Find where the given text appears and provide that cell's center as (X, Y) coordinate. 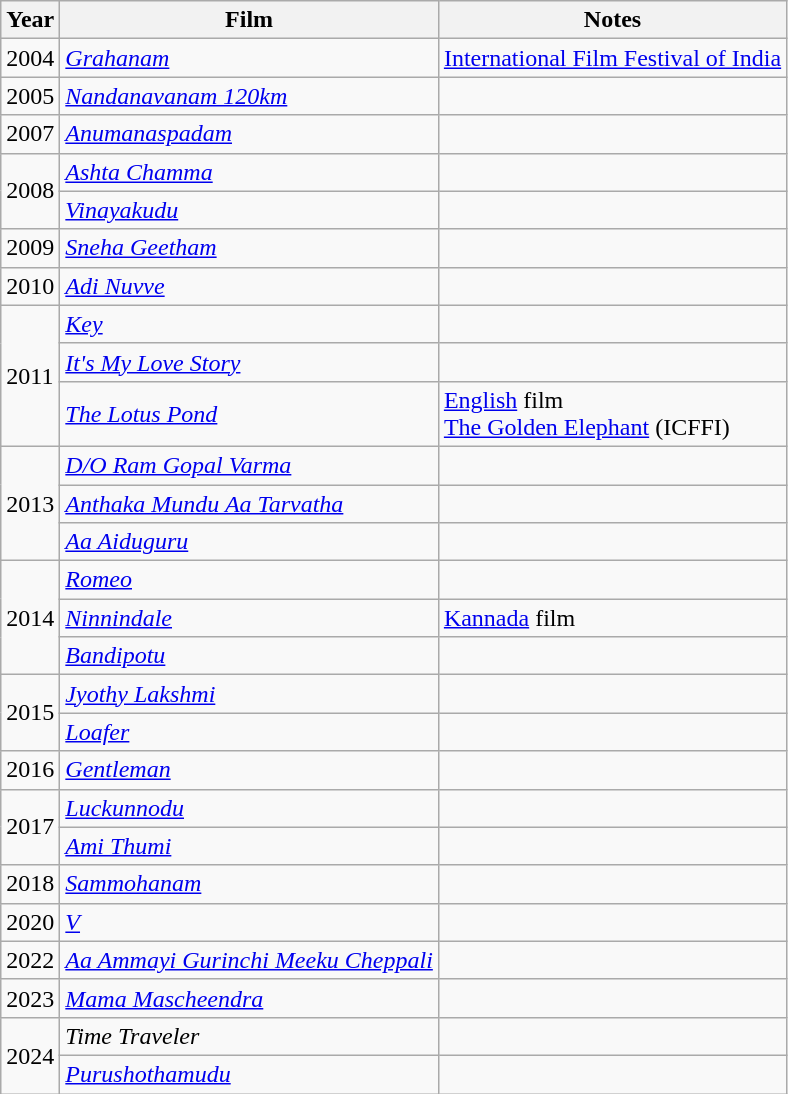
Loafer (250, 732)
Nandanavanam 120km (250, 96)
The Lotus Pond (250, 414)
2017 (30, 827)
D/O Ram Gopal Varma (250, 465)
2010 (30, 286)
Sneha Geetham (250, 248)
2005 (30, 96)
2016 (30, 770)
Sammohanam (250, 884)
2007 (30, 134)
Gentleman (250, 770)
V (250, 922)
2024 (30, 1055)
2015 (30, 713)
2014 (30, 618)
Year (30, 20)
Adi Nuvve (250, 286)
Ami Thumi (250, 846)
2020 (30, 922)
2009 (30, 248)
Aa Ammayi Gurinchi Meeku Cheppali (250, 960)
International Film Festival of India (612, 58)
Mama Mascheendra (250, 998)
It's My Love Story (250, 362)
Purushothamudu (250, 1074)
Bandipotu (250, 656)
Notes (612, 20)
Romeo (250, 580)
2004 (30, 58)
English filmThe Golden Elephant (ICFFI) (612, 414)
Film (250, 20)
2018 (30, 884)
Grahanam (250, 58)
Jyothy Lakshmi (250, 694)
Time Traveler (250, 1036)
2023 (30, 998)
2022 (30, 960)
Aa Aiduguru (250, 542)
2011 (30, 376)
Vinayakudu (250, 210)
Luckunnodu (250, 808)
Kannada film (612, 618)
2013 (30, 503)
Anumanaspadam (250, 134)
Ashta Chamma (250, 172)
Ninnindale (250, 618)
Anthaka Mundu Aa Tarvatha (250, 503)
Key (250, 324)
2008 (30, 191)
